Identify which cell holds the provided text, then report its [x, y] central coordinate. 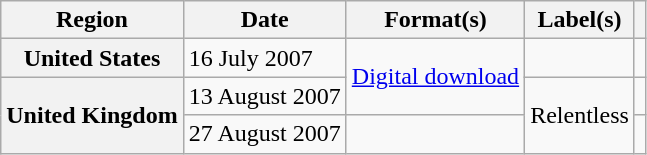
Label(s) [580, 20]
United Kingdom [92, 115]
Relentless [580, 115]
27 August 2007 [264, 134]
Format(s) [435, 20]
13 August 2007 [264, 96]
Date [264, 20]
Digital download [435, 77]
Region [92, 20]
16 July 2007 [264, 58]
United States [92, 58]
